Extract the [x, y] coordinate from the center of the cell holding the provided text.  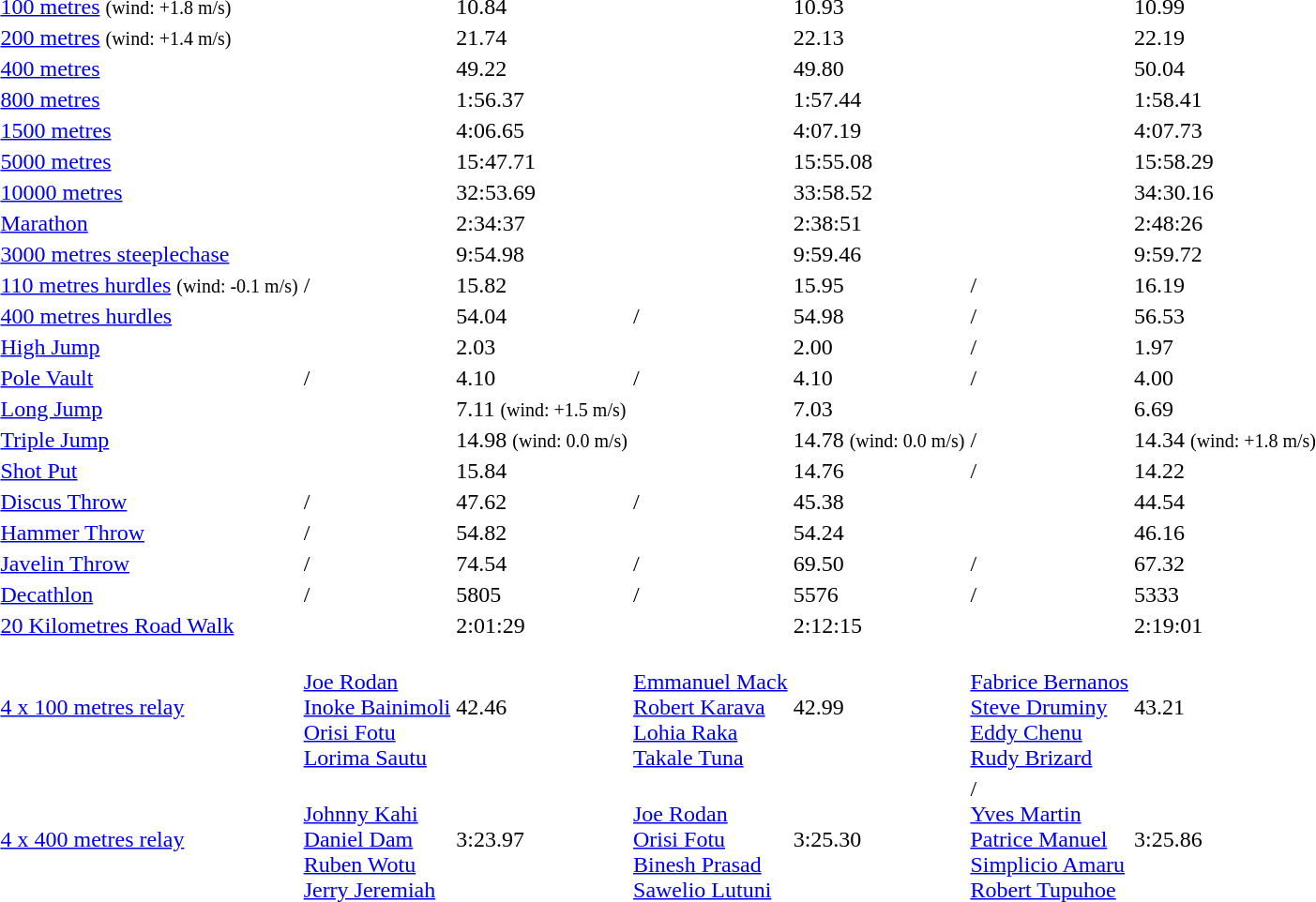
32:53.69 [542, 192]
2:34:37 [542, 223]
5805 [542, 594]
69.50 [879, 564]
2:01:29 [542, 625]
42.99 [879, 707]
74.54 [542, 564]
54.98 [879, 316]
1:57.44 [879, 99]
14.78 (wind: 0.0 m/s) [879, 440]
14.76 [879, 471]
49.22 [542, 68]
14.98 (wind: 0.0 m/s) [542, 440]
Joe Rodan Inoke Bainimoli Orisi Fotu Lorima Sautu [377, 707]
4:06.65 [542, 130]
9:59.46 [879, 254]
15:55.08 [879, 161]
15:47.71 [542, 161]
Fabrice Bernanos Steve Druminy Eddy Chenu Rudy Brizard [1050, 707]
9:54.98 [542, 254]
7.11 (wind: +1.5 m/s) [542, 409]
1:56.37 [542, 99]
47.62 [542, 502]
21.74 [542, 38]
22.13 [879, 38]
5576 [879, 594]
2:38:51 [879, 223]
2.03 [542, 347]
15.82 [542, 285]
2.00 [879, 347]
33:58.52 [879, 192]
7.03 [879, 409]
42.46 [542, 707]
45.38 [879, 502]
54.04 [542, 316]
15.84 [542, 471]
2:12:15 [879, 625]
54.24 [879, 533]
4:07.19 [879, 130]
49.80 [879, 68]
Emmanuel Mack Robert Karava Lohia Raka Takale Tuna [711, 707]
15.95 [879, 285]
54.82 [542, 533]
